Provide the (X, Y) coordinate of the cell's center where the given text is located.  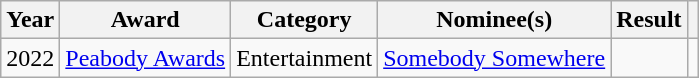
Category (304, 20)
Award (146, 20)
Year (30, 20)
Result (649, 20)
Nominee(s) (494, 20)
Entertainment (304, 58)
2022 (30, 58)
Peabody Awards (146, 58)
Somebody Somewhere (494, 58)
